Extract the [X, Y] coordinate from the center of the cell holding the provided text.  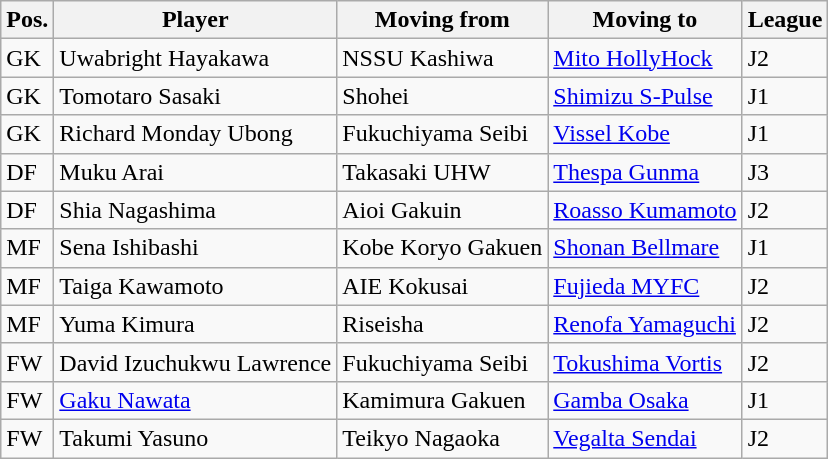
Shimizu S-Pulse [645, 96]
Richard Monday Ubong [196, 134]
Fujieda MYFC [645, 286]
Tokushima Vortis [645, 362]
J3 [785, 172]
Mito HollyHock [645, 58]
AIE Kokusai [442, 286]
David Izuchukwu Lawrence [196, 362]
Shohei [442, 96]
Riseisha [442, 324]
Muku Arai [196, 172]
Aioi Gakuin [442, 210]
Gaku Nawata [196, 400]
Shonan Bellmare [645, 248]
Takumi Yasuno [196, 438]
Roasso Kumamoto [645, 210]
Takasaki UHW [442, 172]
Thespa Gunma [645, 172]
Kobe Koryo Gakuen [442, 248]
Moving from [442, 20]
Player [196, 20]
Kamimura Gakuen [442, 400]
NSSU Kashiwa [442, 58]
Shia Nagashima [196, 210]
Gamba Osaka [645, 400]
Renofa Yamaguchi [645, 324]
Yuma Kimura [196, 324]
Teikyo Nagaoka [442, 438]
Sena Ishibashi [196, 248]
Tomotaro Sasaki [196, 96]
League [785, 20]
Vegalta Sendai [645, 438]
Pos. [28, 20]
Vissel Kobe [645, 134]
Taiga Kawamoto [196, 286]
Uwabright Hayakawa [196, 58]
Moving to [645, 20]
